Pinpoint the cell where the given text exists, returning its [X, Y] midpoint coordinate. 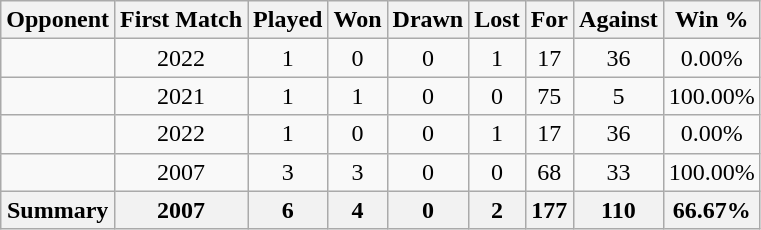
66.67% [712, 210]
68 [549, 172]
5 [619, 96]
Opponent [58, 20]
110 [619, 210]
Win % [712, 20]
Lost [497, 20]
For [549, 20]
Drawn [428, 20]
Played [288, 20]
4 [358, 210]
177 [549, 210]
First Match [182, 20]
Won [358, 20]
6 [288, 210]
75 [549, 96]
2021 [182, 96]
33 [619, 172]
2 [497, 210]
Summary [58, 210]
Against [619, 20]
